Return [X, Y] of the center of cell containing provided text 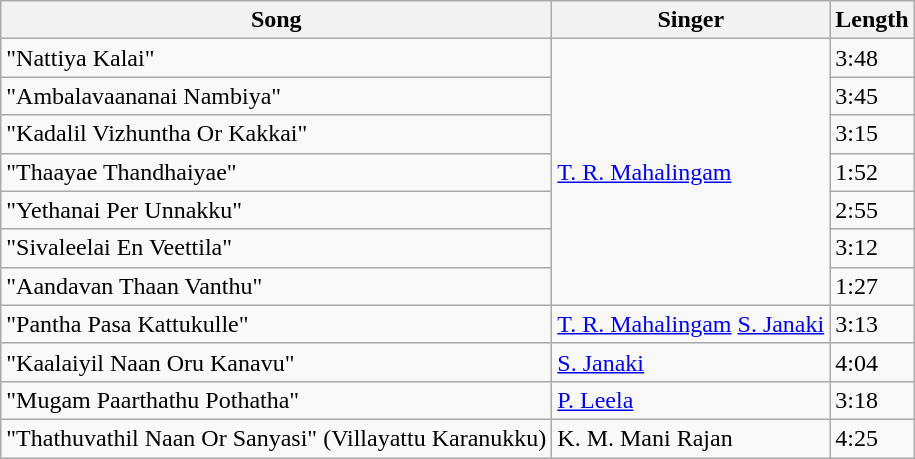
"Kaalaiyil Naan Oru Kanavu" [276, 362]
Song [276, 20]
"Ambalavaananai Nambiya" [276, 96]
"Aandavan Thaan Vanthu" [276, 286]
"Thaayae Thandhaiyae" [276, 172]
Length [872, 20]
3:45 [872, 96]
4:04 [872, 362]
"Sivaleelai En Veettila" [276, 248]
"Pantha Pasa Kattukulle" [276, 324]
T. R. Mahalingam [691, 172]
T. R. Mahalingam S. Janaki [691, 324]
P. Leela [691, 400]
2:55 [872, 210]
3:13 [872, 324]
"Nattiya Kalai" [276, 58]
3:48 [872, 58]
4:25 [872, 438]
"Thathuvathil Naan Or Sanyasi" (Villayattu Karanukku) [276, 438]
3:15 [872, 134]
Singer [691, 20]
3:12 [872, 248]
1:52 [872, 172]
S. Janaki [691, 362]
"Kadalil Vizhuntha Or Kakkai" [276, 134]
3:18 [872, 400]
"Mugam Paarthathu Pothatha" [276, 400]
1:27 [872, 286]
"Yethanai Per Unnakku" [276, 210]
K. M. Mani Rajan [691, 438]
